Return the (x, y) coordinate for the center point of the cell that contains the specified text.  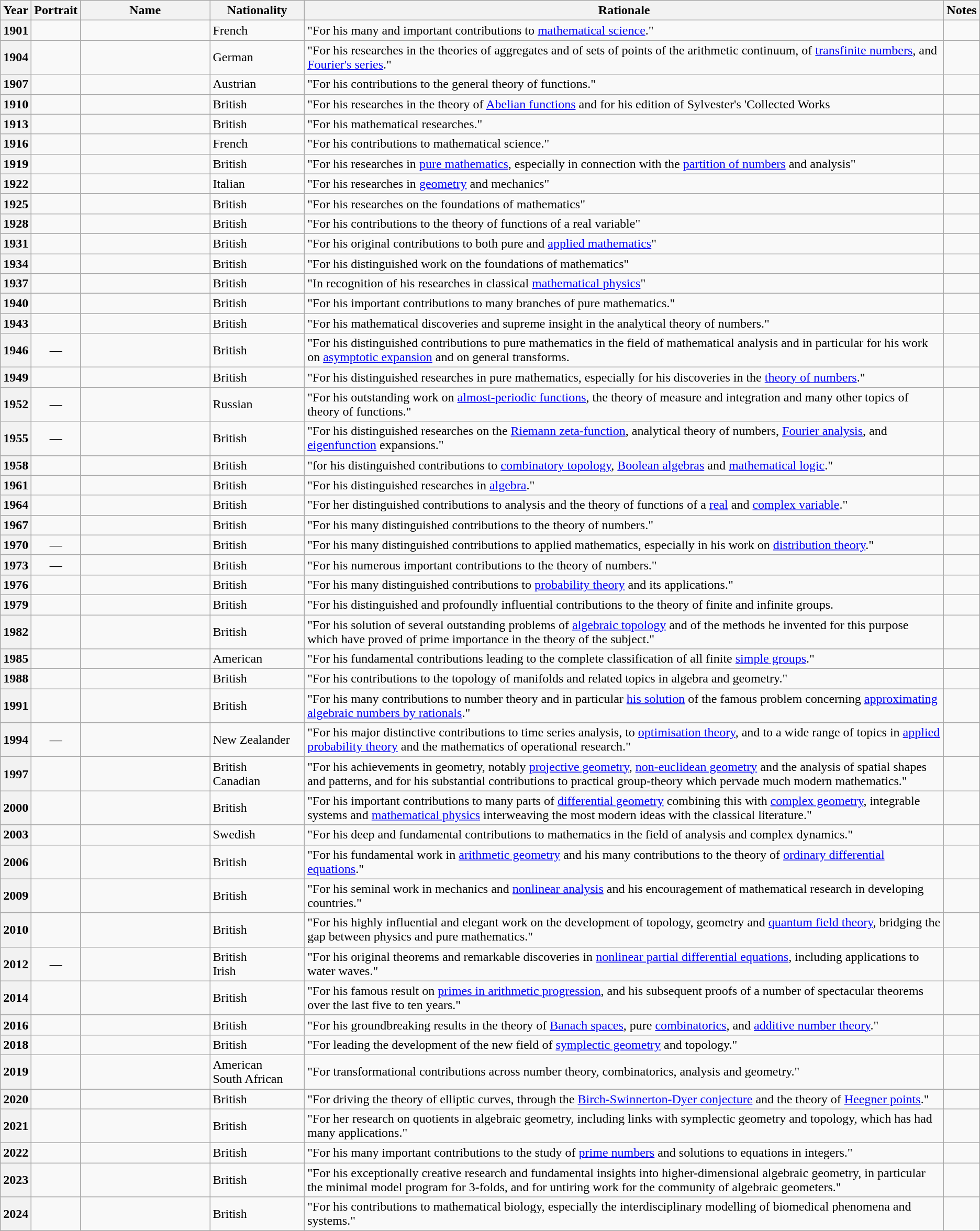
"For his distinguished and profoundly influential contributions to the theory of finite and infinite groups. (624, 605)
"For his numerous important contributions to the theory of numbers." (624, 565)
1913 (16, 124)
1919 (16, 164)
"For his contributions to mathematical biology, especially the interdisciplinary modelling of biomedical phenomena and systems." (624, 1214)
"For his original contributions to both pure and applied mathematics" (624, 243)
Notes (962, 10)
"For her research on quotients in algebraic geometry, including links with symplectic geometry and topology, which has had many applications." (624, 1126)
1937 (16, 284)
1979 (16, 605)
1904 (16, 58)
Rationale (624, 10)
1967 (16, 525)
"For his groundbreaking results in the theory of Banach spaces, pure combinatorics, and additive number theory." (624, 1025)
"For his many distinguished contributions to the theory of numbers." (624, 525)
2018 (16, 1045)
2019 (16, 1072)
2003 (16, 835)
American (258, 659)
"For his many and important contributions to mathematical science." (624, 30)
1940 (16, 304)
1931 (16, 243)
British Canadian (258, 774)
1934 (16, 263)
"For his fundamental contributions leading to the complete classification of all finite simple groups." (624, 659)
Year (16, 10)
"For his distinguished work on the foundations of mathematics" (624, 263)
"For his mathematical discoveries and supreme insight in the analytical theory of numbers." (624, 323)
"For his seminal work in mechanics and nonlinear analysis and his encouragement of mathematical research in developing countries." (624, 896)
1961 (16, 485)
British Irish (258, 964)
German (258, 58)
1994 (16, 740)
2009 (16, 896)
1943 (16, 323)
"For her distinguished contributions to analysis and the theory of functions of a real and complex variable." (624, 505)
1949 (16, 377)
"For his contributions to the topology of manifolds and related topics in algebra and geometry." (624, 679)
1910 (16, 104)
1988 (16, 679)
1916 (16, 144)
Russian (258, 404)
New Zealander (258, 740)
Name (145, 10)
1982 (16, 631)
2016 (16, 1025)
"For leading the development of the new field of symplectic geometry and topology." (624, 1045)
"For his researches in the theories of aggregates and of sets of points of the arithmetic continuum, of transfinite numbers, and Fourier's series." (624, 58)
1955 (16, 439)
"For his distinguished researches on the Riemann zeta-function, analytical theory of numbers, Fourier analysis, and eigenfunction expansions." (624, 439)
Italian (258, 184)
1973 (16, 565)
"For his deep and fundamental contributions to mathematics in the field of analysis and complex dynamics." (624, 835)
"For his fundamental work in arithmetic geometry and his many contributions to the theory of ordinary differential equations." (624, 861)
"For his contributions to the theory of functions of a real variable" (624, 223)
1958 (16, 465)
American South African (258, 1072)
Nationality (258, 10)
2012 (16, 964)
"For his many distinguished contributions to applied mathematics, especially in his work on distribution theory." (624, 545)
"For his contributions to the general theory of functions." (624, 84)
2010 (16, 930)
"For driving the theory of elliptic curves, through the Birch-Swinnerton-Dyer conjecture and the theory of Heegner points." (624, 1099)
"for his distinguished contributions to combinatory topology, Boolean algebras and mathematical logic." (624, 465)
1952 (16, 404)
"For his mathematical researches." (624, 124)
Austrian (258, 84)
"For his contributions to mathematical science." (624, 144)
"For his distinguished researches in algebra." (624, 485)
"For his many important contributions to the study of prime numbers and solutions to equations in integers." (624, 1153)
1964 (16, 505)
"For his important contributions to many branches of pure mathematics." (624, 304)
Portrait (56, 10)
"For his researches in the theory of Abelian functions and for his edition of Sylvester's 'Collected Works (624, 104)
2024 (16, 1214)
"For his original theorems and remarkable discoveries in nonlinear partial differential equations, including applications to water waves." (624, 964)
1922 (16, 184)
1970 (16, 545)
1946 (16, 351)
1928 (16, 223)
"In recognition of his researches in classical mathematical physics" (624, 284)
2021 (16, 1126)
1985 (16, 659)
"For his many distinguished contributions to probability theory and its applications." (624, 585)
"For his outstanding work on almost-periodic functions, the theory of measure and integration and many other topics of theory of functions." (624, 404)
1997 (16, 774)
2000 (16, 808)
2020 (16, 1099)
"For his researches on the foundations of mathematics" (624, 204)
1907 (16, 84)
2006 (16, 861)
1991 (16, 706)
2014 (16, 998)
"For his distinguished researches in pure mathematics, especially for his discoveries in the theory of numbers." (624, 377)
Swedish (258, 835)
"For his researches in pure mathematics, especially in connection with the partition of numbers and analysis" (624, 164)
1976 (16, 585)
2022 (16, 1153)
2023 (16, 1180)
"For his researches in geometry and mechanics" (624, 184)
1925 (16, 204)
"For transformational contributions across number theory, combinatorics, analysis and geometry." (624, 1072)
1901 (16, 30)
